Provide the [X, Y] coordinate of the cell's center where the given text is located.  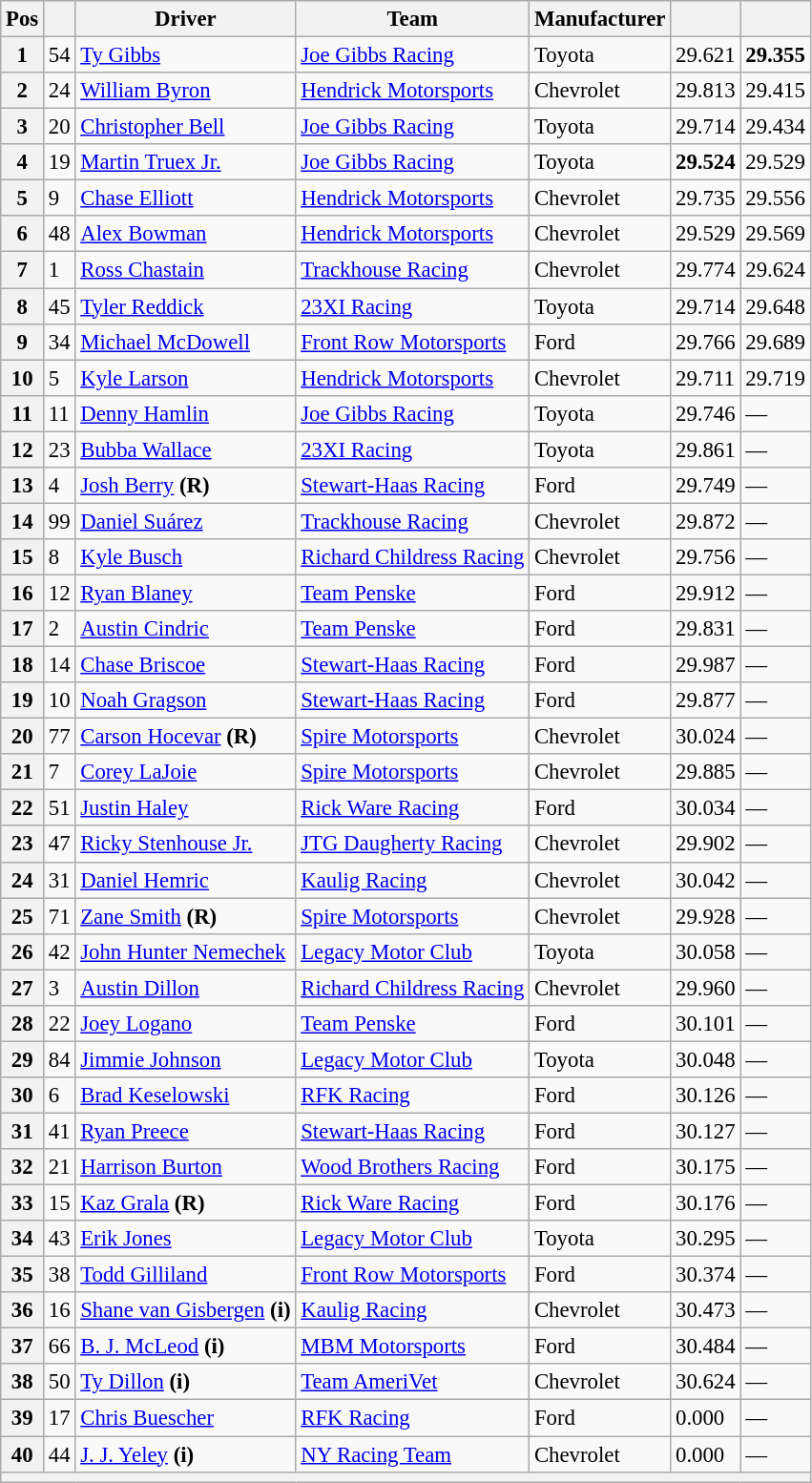
29.719 [775, 378]
29.711 [706, 378]
Austin Dillon [185, 988]
29.861 [706, 449]
Todd Gilliland [185, 1275]
40 [23, 1454]
41 [59, 1131]
Alex Bowman [185, 234]
Justin Haley [185, 808]
Carson Hocevar (R) [185, 737]
51 [59, 808]
Tyler Reddick [185, 306]
Wood Brothers Racing [412, 1167]
Ryan Preece [185, 1131]
NY Racing Team [412, 1454]
Joey Logano [185, 1024]
29.872 [706, 521]
71 [59, 916]
Zane Smith (R) [185, 916]
30.101 [706, 1024]
Michael McDowell [185, 342]
29.766 [706, 342]
29.735 [706, 198]
Ricky Stenhouse Jr. [185, 845]
36 [23, 1310]
50 [59, 1383]
45 [59, 306]
54 [59, 55]
JTG Daugherty Racing [412, 845]
30.058 [706, 951]
Team AmeriVet [412, 1383]
29.556 [775, 198]
Josh Berry (R) [185, 486]
30.374 [706, 1275]
Daniel Hemric [185, 880]
29.524 [706, 162]
30 [23, 1096]
Martin Truex Jr. [185, 162]
30.175 [706, 1167]
30.473 [706, 1310]
Team [412, 19]
28 [23, 1024]
29.648 [775, 306]
29.749 [706, 486]
42 [59, 951]
Ryan Blaney [185, 593]
Chase Briscoe [185, 665]
29.774 [706, 270]
29.415 [775, 91]
Jimmie Johnson [185, 1059]
Ty Gibbs [185, 55]
84 [59, 1059]
Shane van Gisbergen (i) [185, 1310]
29.960 [706, 988]
77 [59, 737]
Chase Elliott [185, 198]
32 [23, 1167]
29.885 [706, 772]
29.756 [706, 557]
Ross Chastain [185, 270]
29.434 [775, 127]
29.831 [706, 629]
25 [23, 916]
Corey LaJoie [185, 772]
29.569 [775, 234]
30.024 [706, 737]
Bubba Wallace [185, 449]
Austin Cindric [185, 629]
29.689 [775, 342]
29.621 [706, 55]
47 [59, 845]
Kyle Busch [185, 557]
35 [23, 1275]
30.042 [706, 880]
29.624 [775, 270]
18 [23, 665]
30.176 [706, 1203]
29.877 [706, 700]
99 [59, 521]
27 [23, 988]
30.127 [706, 1131]
33 [23, 1203]
Manufacturer [600, 19]
29.355 [775, 55]
John Hunter Nemechek [185, 951]
30.034 [706, 808]
Harrison Burton [185, 1167]
J. J. Yeley (i) [185, 1454]
Pos [23, 19]
43 [59, 1239]
39 [23, 1418]
Brad Keselowski [185, 1096]
William Byron [185, 91]
26 [23, 951]
MBM Motorsports [412, 1347]
Kyle Larson [185, 378]
Noah Gragson [185, 700]
66 [59, 1347]
Driver [185, 19]
13 [23, 486]
30.048 [706, 1059]
29.813 [706, 91]
Chris Buescher [185, 1418]
30.484 [706, 1347]
48 [59, 234]
30.624 [706, 1383]
29 [23, 1059]
30.295 [706, 1239]
Ty Dillon (i) [185, 1383]
29.902 [706, 845]
Kaz Grala (R) [185, 1203]
29.912 [706, 593]
Denny Hamlin [185, 413]
44 [59, 1454]
Daniel Suárez [185, 521]
30.126 [706, 1096]
29.928 [706, 916]
Erik Jones [185, 1239]
29.746 [706, 413]
B. J. McLeod (i) [185, 1347]
37 [23, 1347]
Christopher Bell [185, 127]
29.987 [706, 665]
